Return the [X, Y] coordinate for the center point of the cell that contains the specified text.  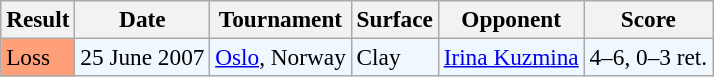
25 June 2007 [142, 57]
Surface [394, 19]
Result [38, 19]
4–6, 0–3 ret. [648, 57]
Loss [38, 57]
Tournament [280, 19]
Oslo, Norway [280, 57]
Irina Kuzmina [511, 57]
Opponent [511, 19]
Score [648, 19]
Date [142, 19]
Clay [394, 57]
